Determine the (X, Y) coordinate at the center of the cell enclosing the given text.  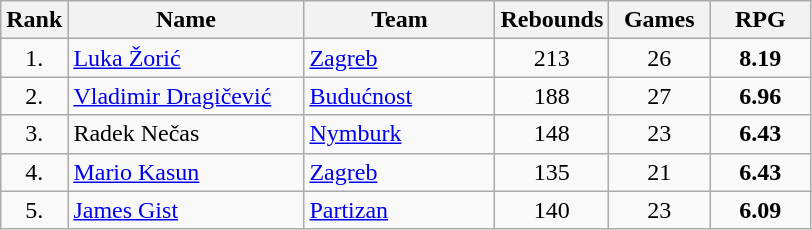
188 (552, 96)
Nymburk (400, 134)
140 (552, 210)
Team (400, 20)
Vladimir Dragičević (186, 96)
Games (660, 20)
5. (34, 210)
6.96 (760, 96)
Luka Žorić (186, 58)
James Gist (186, 210)
Radek Nečas (186, 134)
27 (660, 96)
3. (34, 134)
21 (660, 172)
8.19 (760, 58)
213 (552, 58)
Budućnost (400, 96)
Rebounds (552, 20)
Partizan (400, 210)
4. (34, 172)
2. (34, 96)
148 (552, 134)
Name (186, 20)
Mario Kasun (186, 172)
Rank (34, 20)
26 (660, 58)
6.09 (760, 210)
1. (34, 58)
135 (552, 172)
RPG (760, 20)
